Locate the cell with the specified text and output its (x, y) center coordinate. 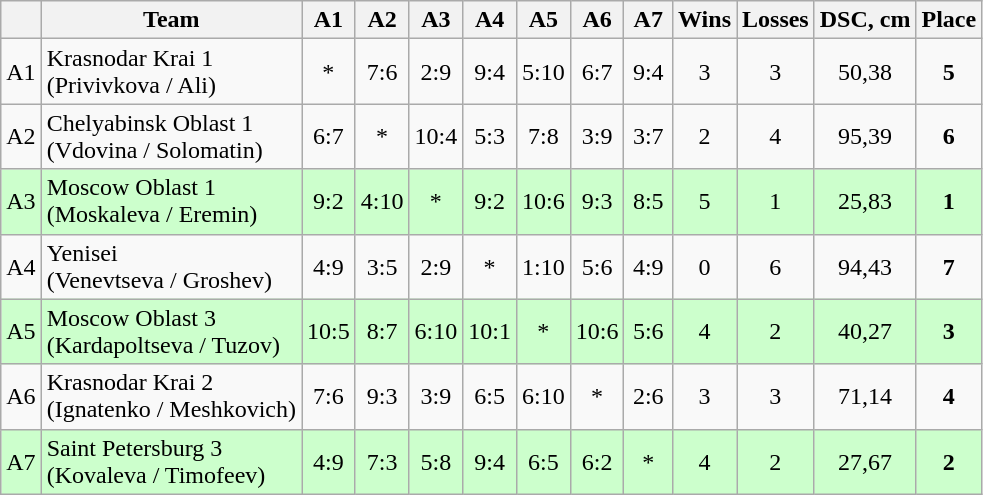
95,39 (865, 136)
94,43 (865, 266)
Krasnodar Krai 1(Privivkova / Ali) (171, 72)
7:8 (543, 136)
Wins (705, 20)
Yenisei(Venevtseva / Groshev) (171, 266)
10:5 (329, 332)
7:3 (382, 462)
Moscow Oblast 1(Moskaleva / Eremin) (171, 202)
27,67 (865, 462)
Moscow Oblast 3(Kardapoltseva / Tuzov) (171, 332)
Saint Petersburg 3(Kovaleva / Timofeev) (171, 462)
0 (705, 266)
3:7 (648, 136)
2:6 (648, 396)
8:5 (648, 202)
4:10 (382, 202)
25,83 (865, 202)
71,14 (865, 396)
1:10 (543, 266)
6:2 (597, 462)
DSC, cm (865, 20)
40,27 (865, 332)
8:7 (382, 332)
50,38 (865, 72)
5:3 (490, 136)
10:4 (436, 136)
Losses (775, 20)
Team (171, 20)
Krasnodar Krai 2(Ignatenko / Meshkovich) (171, 396)
5:8 (436, 462)
Place (949, 20)
10:1 (490, 332)
7 (949, 266)
3:5 (382, 266)
5:10 (543, 72)
Chelyabinsk Oblast 1(Vdovina / Solomatin) (171, 136)
